Search for the cell housing the specified text and yield its (X, Y) center coordinate. 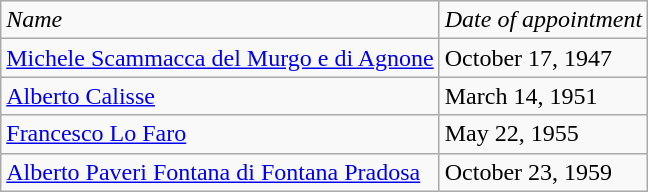
Francesco Lo Faro (220, 134)
Alberto Paveri Fontana di Fontana Pradosa (220, 172)
Michele Scammacca del Murgo e di Agnone (220, 58)
March 14, 1951 (543, 96)
Name (220, 20)
May 22, 1955 (543, 134)
Date of appointment (543, 20)
October 23, 1959 (543, 172)
October 17, 1947 (543, 58)
Alberto Calisse (220, 96)
